From the cell containing the given text, extract its center point as [X, Y] coordinate. 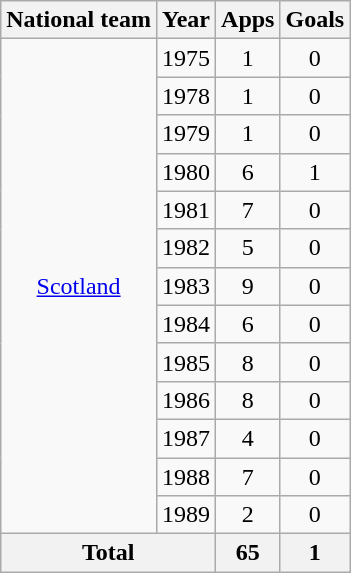
1984 [186, 324]
1983 [186, 286]
Apps [248, 20]
Goals [315, 20]
Scotland [79, 286]
9 [248, 286]
1989 [186, 515]
1987 [186, 438]
5 [248, 248]
65 [248, 553]
1986 [186, 400]
National team [79, 20]
1988 [186, 477]
1975 [186, 58]
1985 [186, 362]
1979 [186, 134]
2 [248, 515]
1982 [186, 248]
Year [186, 20]
4 [248, 438]
1981 [186, 210]
1980 [186, 172]
Total [108, 553]
1978 [186, 96]
